Extract the (x, y) coordinate from the center of the cell holding the provided text.  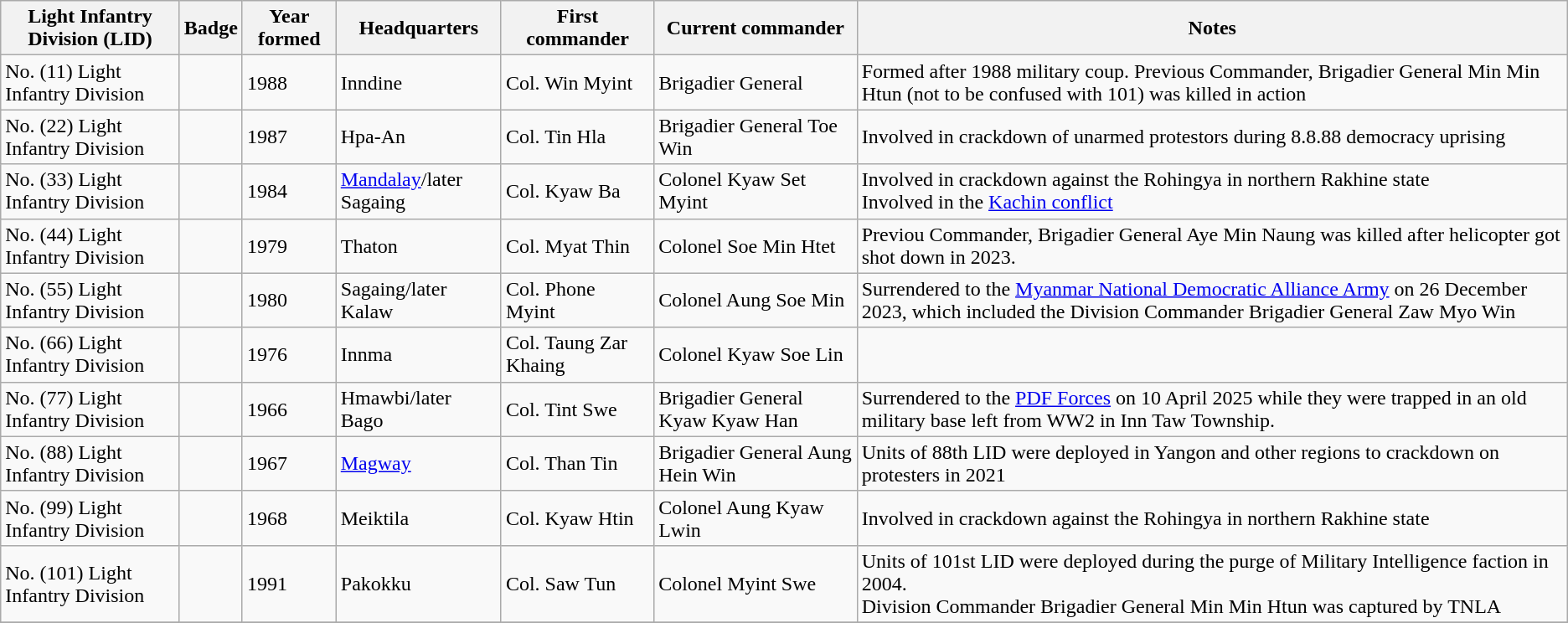
Current commander (756, 28)
Involved in crackdown against the Rohingya in northern Rakhine state (1212, 517)
1988 (289, 82)
No. (66) Light Infantry Division (90, 355)
No. (88) Light Infantry Division (90, 464)
1976 (289, 355)
Brigadier General Aung Hein Win (756, 464)
No. (44) Light Infantry Division (90, 246)
Col. Taung Zar Khaing (577, 355)
Meiktila (419, 517)
Units of 88th LID were deployed in Yangon and other regions to crackdown on protesters in 2021 (1212, 464)
First commander (577, 28)
Brigadier General (756, 82)
Thaton (419, 246)
Involved in crackdown against the Rohingya in northern Rakhine stateInvolved in the Kachin conflict (1212, 191)
No. (99) Light Infantry Division (90, 517)
Surrendered to the PDF Forces on 10 April 2025 while they were trapped in an old military base left from WW2 in Inn Taw Township. (1212, 409)
1987 (289, 137)
1984 (289, 191)
Light Infantry Division (LID) (90, 28)
Colonel Kyaw Soe Lin (756, 355)
Colonel Aung Soe Min (756, 300)
Col. Phone Myint (577, 300)
Mandalay/later Sagaing (419, 191)
Notes (1212, 28)
Involved in crackdown of unarmed protestors during 8.8.88 democracy uprising (1212, 137)
No. (11) Light Infantry Division (90, 82)
Magway (419, 464)
Brigadier General Toe Win (756, 137)
1979 (289, 246)
1966 (289, 409)
1968 (289, 517)
Col. Saw Tun (577, 584)
No. (77) Light Infantry Division (90, 409)
Sagaing/later Kalaw (419, 300)
Brigadier General Kyaw Kyaw Han (756, 409)
No. (33) Light Infantry Division (90, 191)
Badge (211, 28)
Innma (419, 355)
Col. Kyaw Ba (577, 191)
Formed after 1988 military coup. Previous Commander, Brigadier General Min Min Htun (not to be confused with 101) was killed in action (1212, 82)
1991 (289, 584)
No. (101) Light Infantry Division (90, 584)
Previou Commander, Brigadier General Aye Min Naung was killed after helicopter got shot down in 2023. (1212, 246)
Col. Win Myint (577, 82)
Col. Kyaw Htin (577, 517)
1967 (289, 464)
Year formed (289, 28)
Col. Than Tin (577, 464)
No. (55) Light Infantry Division (90, 300)
Col. Tin Hla (577, 137)
Colonel Kyaw Set Myint (756, 191)
Inndine (419, 82)
Pakokku (419, 584)
Hpa-An (419, 137)
No. (22) Light Infantry Division (90, 137)
Col. Tint Swe (577, 409)
Headquarters (419, 28)
Surrendered to the Myanmar National Democratic Alliance Army on 26 December 2023, which included the Division Commander Brigadier General Zaw Myo Win (1212, 300)
Colonel Aung Kyaw Lwin (756, 517)
Colonel Myint Swe (756, 584)
Hmawbi/later Bago (419, 409)
Colonel Soe Min Htet (756, 246)
Col. Myat Thin (577, 246)
1980 (289, 300)
